Return (x, y) of the center of cell containing provided text 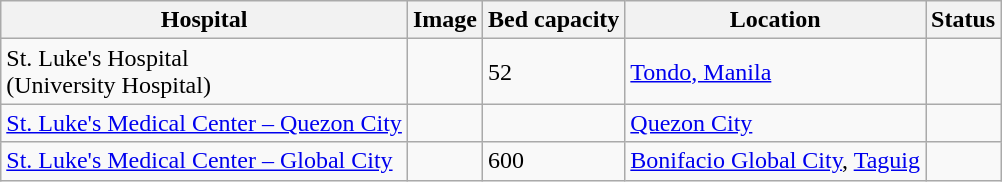
Bonifacio Global City, Taguig (776, 161)
Bed capacity (553, 20)
St. Luke's Medical Center – Quezon City (204, 123)
Status (964, 20)
Tondo, Manila (776, 72)
Image (444, 20)
St. Luke's Medical Center – Global City (204, 161)
Hospital (204, 20)
St. Luke's Hospital(University Hospital) (204, 72)
Location (776, 20)
600 (553, 161)
Quezon City (776, 123)
52 (553, 72)
